Extract the (x, y) coordinate from the center of the cell holding the provided text.  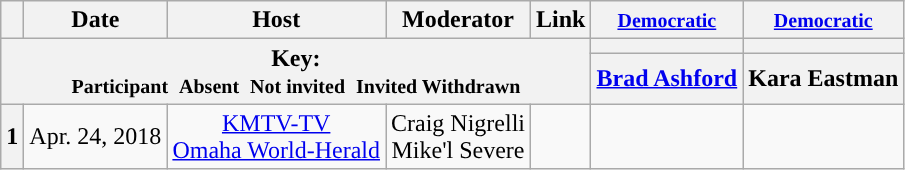
Key: Participant Absent Not invited Invited Withdrawn (296, 72)
Link (561, 20)
Apr. 24, 2018 (96, 136)
Date (96, 20)
Kara Eastman (824, 78)
Craig NigrelliMike'l Severe (458, 136)
KMTV-TVOmaha World-Herald (276, 136)
Host (276, 20)
1 (12, 136)
Moderator (458, 20)
Brad Ashford (667, 78)
